From the cell containing the given text, extract its center point as (x, y) coordinate. 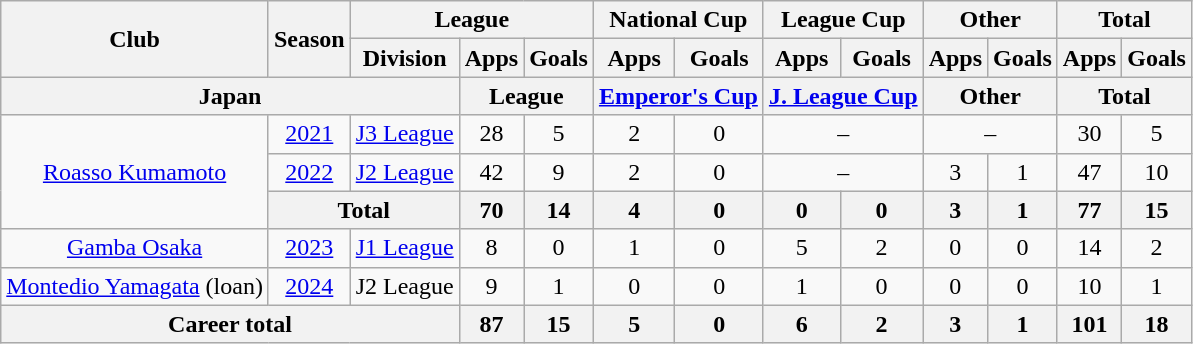
Season (309, 39)
2024 (309, 286)
Club (135, 39)
Montedio Yamagata (loan) (135, 286)
47 (1089, 172)
42 (491, 172)
28 (491, 134)
League Cup (843, 20)
Career total (230, 324)
4 (634, 210)
70 (491, 210)
18 (1157, 324)
J3 League (404, 134)
101 (1089, 324)
8 (491, 248)
Division (404, 58)
J. League Cup (843, 96)
2021 (309, 134)
National Cup (678, 20)
Roasso Kumamoto (135, 172)
77 (1089, 210)
Gamba Osaka (135, 248)
6 (802, 324)
87 (491, 324)
30 (1089, 134)
Emperor's Cup (678, 96)
2022 (309, 172)
Japan (230, 96)
2023 (309, 248)
J1 League (404, 248)
